For the text-containing cell, return its midpoint in (x, y) coordinate format. 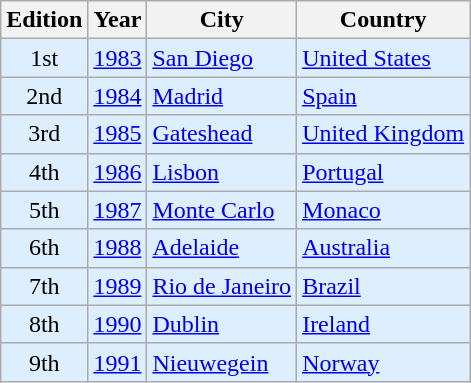
9th (44, 362)
United States (384, 58)
Country (384, 20)
3rd (44, 134)
Lisbon (222, 172)
1st (44, 58)
2nd (44, 96)
5th (44, 210)
1987 (118, 210)
Year (118, 20)
Spain (384, 96)
Australia (384, 248)
Norway (384, 362)
1988 (118, 248)
1984 (118, 96)
Madrid (222, 96)
Edition (44, 20)
4th (44, 172)
Gateshead (222, 134)
Dublin (222, 324)
1986 (118, 172)
Brazil (384, 286)
Ireland (384, 324)
7th (44, 286)
San Diego (222, 58)
6th (44, 248)
Monte Carlo (222, 210)
1989 (118, 286)
Rio de Janeiro (222, 286)
Monaco (384, 210)
1990 (118, 324)
United Kingdom (384, 134)
8th (44, 324)
1985 (118, 134)
Nieuwegein (222, 362)
1983 (118, 58)
Portugal (384, 172)
Adelaide (222, 248)
City (222, 20)
1991 (118, 362)
